Return [x, y] of the center of cell containing provided text 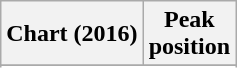
Chart (2016) [72, 34]
Peakposition [189, 34]
